From the cell containing the given text, extract its center point as [X, Y] coordinate. 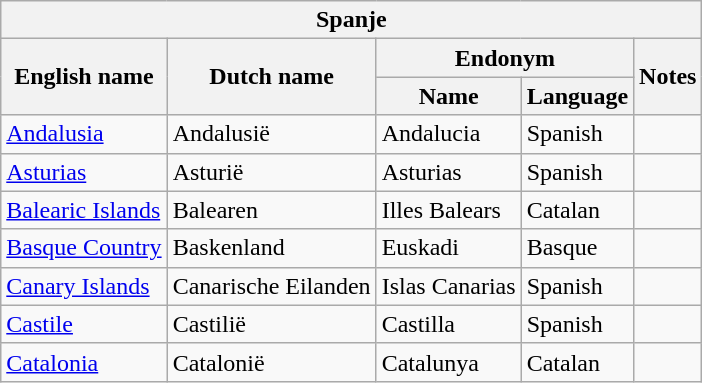
Catalonia [84, 362]
Baskenland [272, 248]
Catalonië [272, 362]
Language [577, 96]
Euskadi [448, 248]
Basque Country [84, 248]
Dutch name [272, 77]
Illes Balears [448, 210]
Balearic Islands [84, 210]
Castile [84, 324]
Asturië [272, 172]
Andalusië [272, 134]
Canary Islands [84, 286]
Castilië [272, 324]
Balearen [272, 210]
Catalunya [448, 362]
Canarische Eilanden [272, 286]
Andalusia [84, 134]
Basque [577, 248]
Spanje [352, 20]
Endonym [504, 58]
English name [84, 77]
Notes [668, 77]
Castilla [448, 324]
Islas Canarias [448, 286]
Andalucia [448, 134]
Name [448, 96]
